Determine the (x, y) coordinate at the center of the cell enclosing the given text.  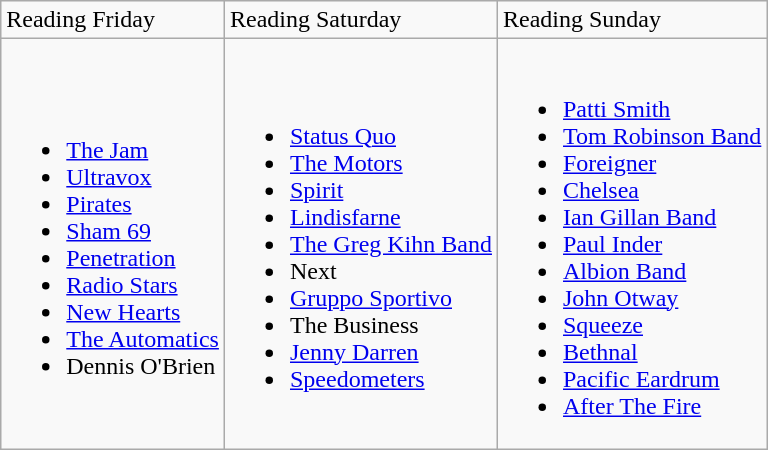
Reading Sunday (632, 20)
Reading Saturday (360, 20)
Reading Friday (113, 20)
The JamUltravoxPiratesSham 69PenetrationRadio StarsNew HeartsThe AutomaticsDennis O'Brien (113, 244)
Patti SmithTom Robinson BandForeignerChelseaIan Gillan BandPaul InderAlbion BandJohn OtwaySqueezeBethnalPacific EardrumAfter The Fire (632, 244)
Status QuoThe MotorsSpiritLindisfarneThe Greg Kihn BandNextGruppo SportivoThe BusinessJenny DarrenSpeedometers (360, 244)
